Determine the [X, Y] coordinate at the center of the cell enclosing the given text.  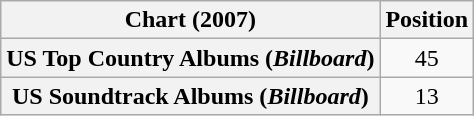
Chart (2007) [190, 20]
Position [427, 20]
45 [427, 58]
13 [427, 96]
US Top Country Albums (Billboard) [190, 58]
US Soundtrack Albums (Billboard) [190, 96]
